Find where the given text appears and provide that cell's center as (X, Y) coordinate. 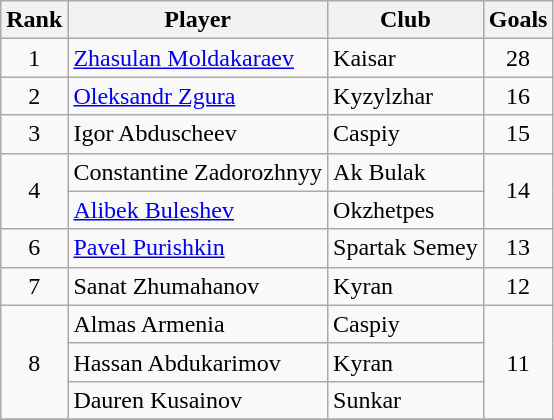
Okzhetpes (406, 210)
Almas Armenia (198, 324)
Hassan Abdukarimov (198, 362)
7 (34, 286)
Club (406, 20)
Spartak Semey (406, 248)
Oleksandr Zgura (198, 96)
6 (34, 248)
15 (518, 134)
8 (34, 362)
Kyzylzhar (406, 96)
Dauren Kusainov (198, 400)
Igor Abduscheev (198, 134)
Sanat Zhumahanov (198, 286)
28 (518, 58)
Zhasulan Moldakaraev (198, 58)
Player (198, 20)
2 (34, 96)
13 (518, 248)
Goals (518, 20)
16 (518, 96)
4 (34, 191)
14 (518, 191)
Alibek Buleshev (198, 210)
12 (518, 286)
Ak Bulak (406, 172)
Rank (34, 20)
1 (34, 58)
3 (34, 134)
Constantine Zadorozhnyy (198, 172)
Pavel Purishkin (198, 248)
Sunkar (406, 400)
Kaisar (406, 58)
11 (518, 362)
